Find where the given text appears and provide that cell's center as (x, y) coordinate. 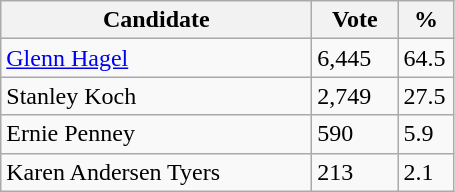
Karen Andersen Tyers (156, 172)
27.5 (426, 96)
Candidate (156, 20)
% (426, 20)
590 (355, 134)
5.9 (426, 134)
6,445 (355, 58)
Stanley Koch (156, 96)
Vote (355, 20)
2.1 (426, 172)
Ernie Penney (156, 134)
Glenn Hagel (156, 58)
213 (355, 172)
2,749 (355, 96)
64.5 (426, 58)
